Output the (x, y) coordinate of the center of the cell containing the given text.  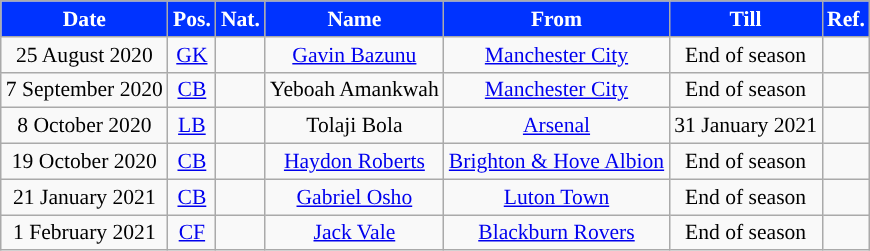
LB (192, 126)
Jack Vale (354, 233)
31 January 2021 (746, 126)
19 October 2020 (84, 162)
Ref. (846, 19)
Name (354, 19)
25 August 2020 (84, 55)
Blackburn Rovers (556, 233)
GK (192, 55)
Till (746, 19)
Brighton & Hove Albion (556, 162)
Nat. (240, 19)
Pos. (192, 19)
Tolaji Bola (354, 126)
From (556, 19)
Luton Town (556, 197)
Arsenal (556, 126)
21 January 2021 (84, 197)
Gavin Bazunu (354, 55)
Date (84, 19)
Gabriel Osho (354, 197)
Yeboah Amankwah (354, 90)
7 September 2020 (84, 90)
CF (192, 233)
8 October 2020 (84, 126)
Haydon Roberts (354, 162)
1 February 2021 (84, 233)
